Find where the given text appears and provide that cell's center as [x, y] coordinate. 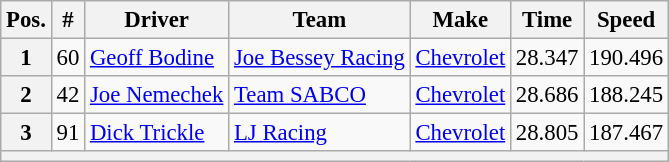
Pos. [26, 20]
28.686 [548, 95]
3 [26, 133]
Speed [626, 20]
2 [26, 95]
28.805 [548, 133]
91 [68, 133]
188.245 [626, 95]
# [68, 20]
1 [26, 58]
Driver [157, 20]
187.467 [626, 133]
Joe Bessey Racing [320, 58]
Make [460, 20]
60 [68, 58]
190.496 [626, 58]
Time [548, 20]
Joe Nemechek [157, 95]
Geoff Bodine [157, 58]
Team [320, 20]
Dick Trickle [157, 133]
28.347 [548, 58]
42 [68, 95]
Team SABCO [320, 95]
LJ Racing [320, 133]
